Find where the given text appears and provide that cell's center as (x, y) coordinate. 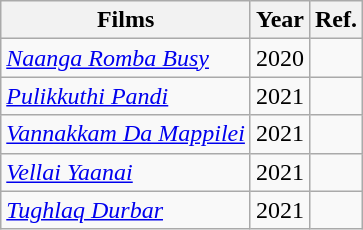
2020 (280, 58)
Tughlaq Durbar (126, 210)
Vellai Yaanai (126, 172)
Pulikkuthi Pandi (126, 96)
Vannakkam Da Mappilei (126, 134)
Films (126, 20)
Naanga Romba Busy (126, 58)
Year (280, 20)
Ref. (336, 20)
